Search for the cell housing the specified text and yield its (X, Y) center coordinate. 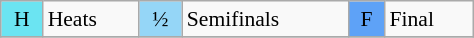
Heats (91, 19)
½ (160, 19)
F (366, 19)
Final (430, 19)
Semifinals (266, 19)
H (22, 19)
